Return the [x, y] coordinate for the center point of the cell that contains the specified text.  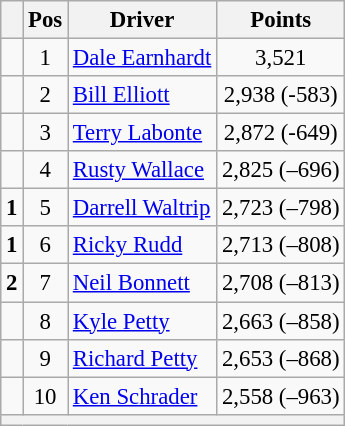
Rusty Wallace [142, 170]
Richard Petty [142, 358]
4 [46, 170]
2,825 (–696) [281, 170]
6 [46, 245]
Terry Labonte [142, 133]
2,938 (-583) [281, 95]
3,521 [281, 58]
10 [46, 396]
2,708 (–813) [281, 283]
2,713 (–808) [281, 245]
Points [281, 20]
Ricky Rudd [142, 245]
2,653 (–868) [281, 358]
9 [46, 358]
3 [46, 133]
2,663 (–858) [281, 321]
2,723 (–798) [281, 208]
Kyle Petty [142, 321]
Neil Bonnett [142, 283]
Driver [142, 20]
2,872 (-649) [281, 133]
8 [46, 321]
2,558 (–963) [281, 396]
Pos [46, 20]
Ken Schrader [142, 396]
Darrell Waltrip [142, 208]
Dale Earnhardt [142, 58]
5 [46, 208]
7 [46, 283]
Bill Elliott [142, 95]
